Detect which cell encompasses the target text, then output its [X, Y] center coordinate. 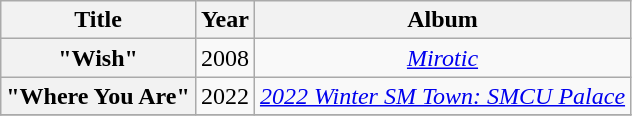
Album [442, 20]
Mirotic [442, 58]
2008 [224, 58]
2022 Winter SM Town: SMCU Palace [442, 96]
Title [98, 20]
"Where You Are" [98, 96]
"Wish" [98, 58]
2022 [224, 96]
Year [224, 20]
